For the text-containing cell, return its midpoint in [x, y] coordinate format. 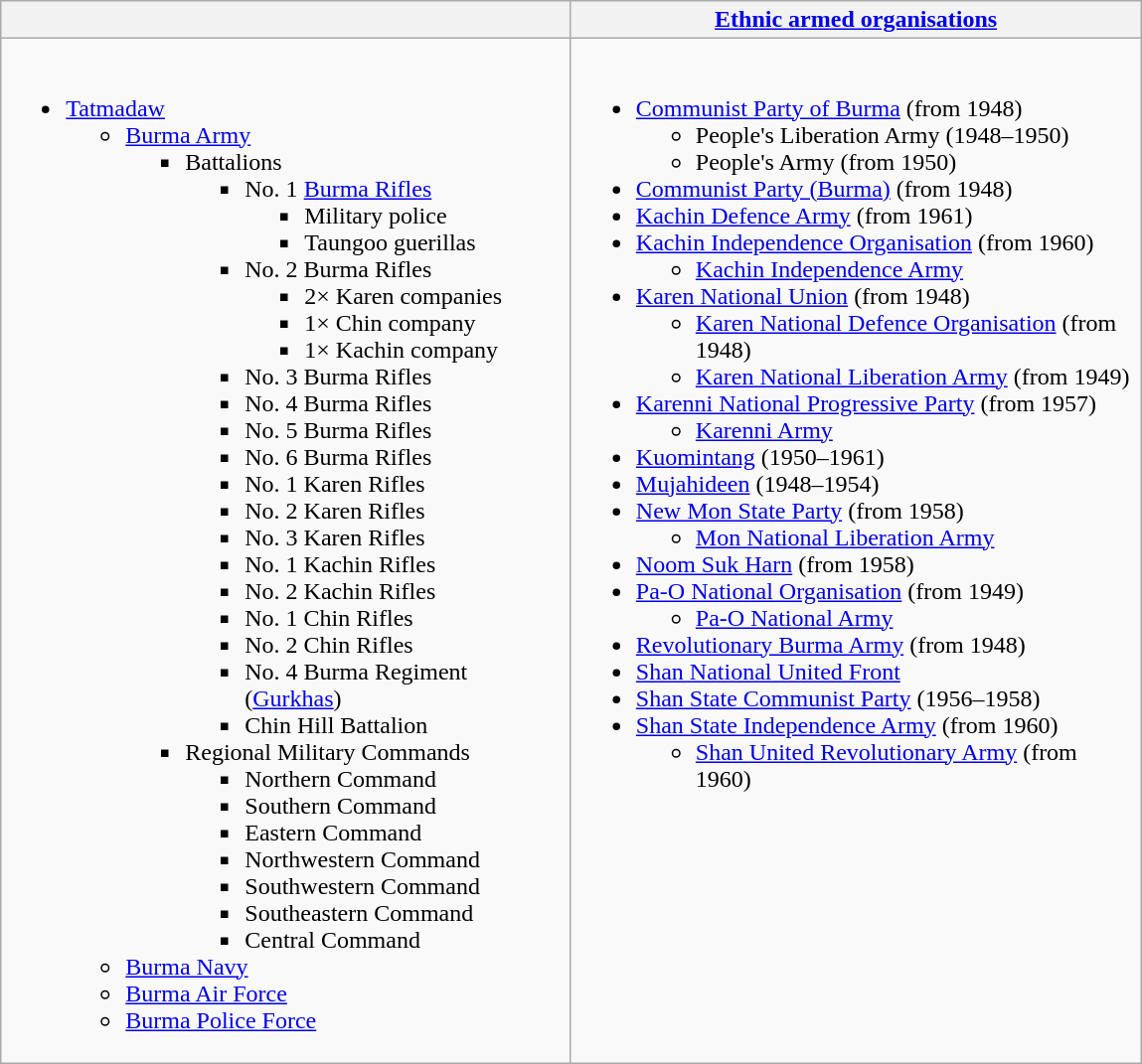
Ethnic armed organisations [856, 20]
